Search for the cell housing the specified text and yield its (X, Y) center coordinate. 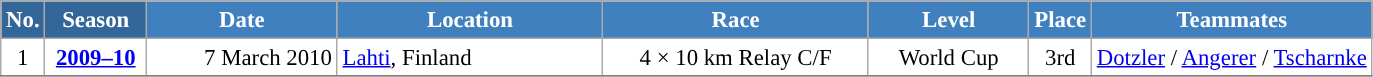
World Cup (948, 58)
3rd (1060, 58)
Dotzler / Angerer / Tscharnke (1232, 58)
2009–10 (96, 58)
Race (736, 20)
Location (470, 20)
Season (96, 20)
4 × 10 km Relay C/F (736, 58)
Teammates (1232, 20)
Level (948, 20)
Date (242, 20)
Place (1060, 20)
7 March 2010 (242, 58)
No. (23, 20)
Lahti, Finland (470, 58)
1 (23, 58)
